Return [x, y] of the center of cell containing provided text 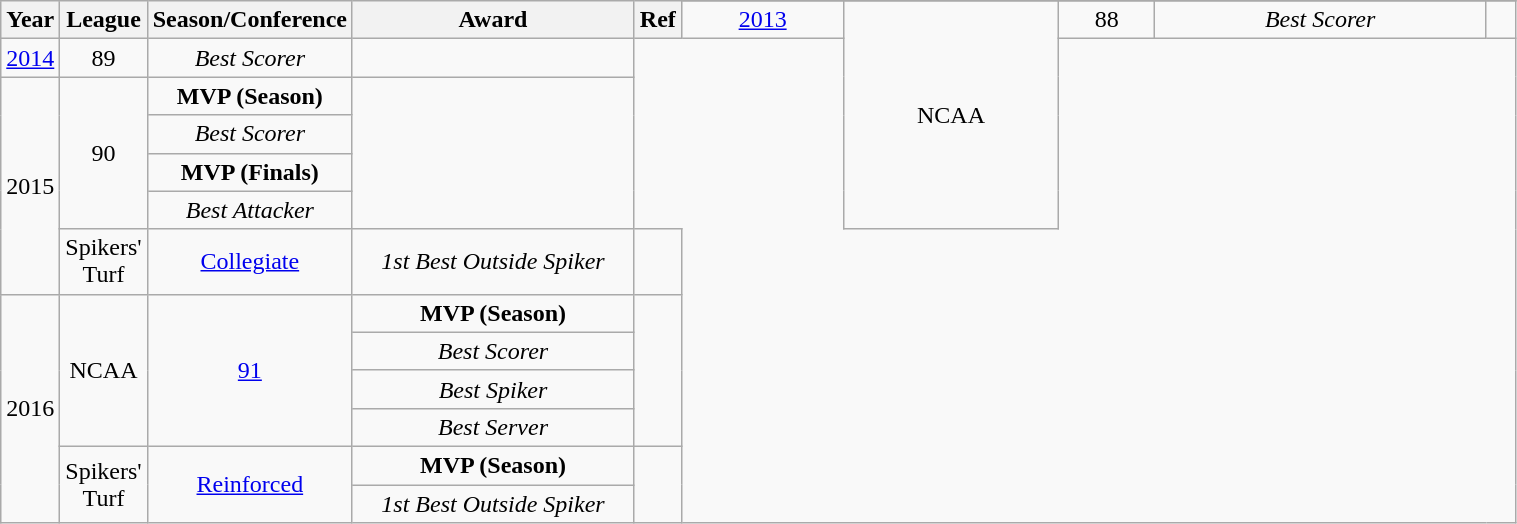
89 [104, 58]
Best Attacker [250, 210]
2013 [762, 20]
Reinforced [250, 484]
Ref [658, 20]
Best Server [492, 427]
Collegiate [250, 262]
2014 [30, 58]
90 [104, 153]
League [104, 20]
91 [250, 370]
88 [1107, 20]
Year [30, 20]
2016 [30, 408]
Season/Conference [250, 20]
MVP (Finals) [250, 172]
Best Spiker [492, 389]
2015 [30, 186]
Award [492, 20]
